Identify which cell holds the provided text, then report its (X, Y) central coordinate. 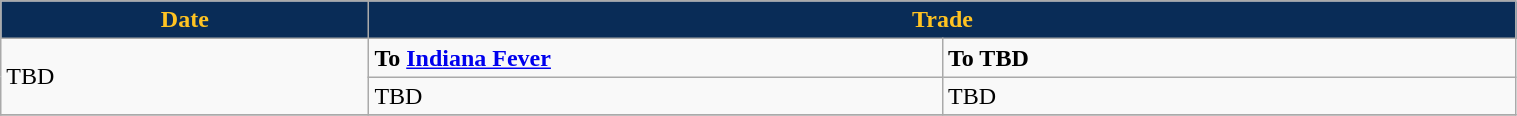
To TBD (1229, 58)
To Indiana Fever (656, 58)
Date (185, 20)
Trade (942, 20)
